Search for the cell housing the specified text and yield its [x, y] center coordinate. 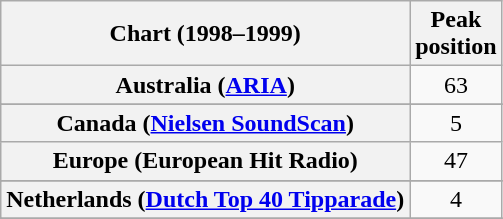
5 [456, 123]
Netherlands (Dutch Top 40 Tipparade) [206, 199]
Canada (Nielsen SoundScan) [206, 123]
Peakposition [456, 34]
63 [456, 85]
47 [456, 161]
Chart (1998–1999) [206, 34]
Australia (ARIA) [206, 85]
Europe (European Hit Radio) [206, 161]
4 [456, 199]
